Find where the given text appears and provide that cell's center as (X, Y) coordinate. 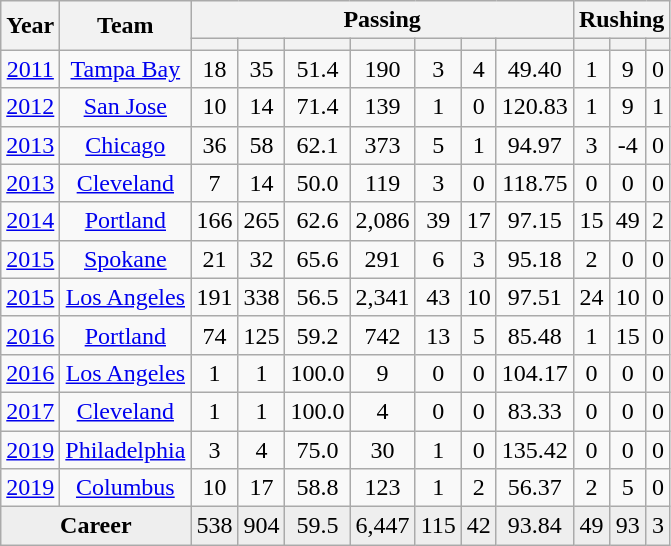
59.5 (318, 526)
104.17 (534, 373)
2,086 (382, 221)
2,341 (382, 297)
93 (628, 526)
18 (214, 69)
65.6 (318, 259)
Career (96, 526)
2011 (30, 69)
97.51 (534, 297)
59.2 (318, 335)
Tampa Bay (126, 69)
36 (214, 145)
135.42 (534, 449)
265 (262, 221)
120.83 (534, 107)
51.4 (318, 69)
Spokane (126, 259)
139 (382, 107)
74 (214, 335)
Year (30, 26)
373 (382, 145)
166 (214, 221)
742 (382, 335)
904 (262, 526)
2012 (30, 107)
93.84 (534, 526)
62.6 (318, 221)
2014 (30, 221)
56.37 (534, 488)
21 (214, 259)
-4 (628, 145)
125 (262, 335)
62.1 (318, 145)
538 (214, 526)
49.40 (534, 69)
190 (382, 69)
Passing (382, 20)
Philadelphia (126, 449)
Columbus (126, 488)
115 (438, 526)
291 (382, 259)
118.75 (534, 183)
Chicago (126, 145)
83.33 (534, 411)
71.4 (318, 107)
30 (382, 449)
32 (262, 259)
119 (382, 183)
191 (214, 297)
7 (214, 183)
97.15 (534, 221)
85.48 (534, 335)
123 (382, 488)
San Jose (126, 107)
35 (262, 69)
39 (438, 221)
58.8 (318, 488)
Rushing (621, 20)
6,447 (382, 526)
95.18 (534, 259)
56.5 (318, 297)
24 (591, 297)
Team (126, 26)
42 (478, 526)
94.97 (534, 145)
2017 (30, 411)
43 (438, 297)
75.0 (318, 449)
13 (438, 335)
58 (262, 145)
6 (438, 259)
50.0 (318, 183)
338 (262, 297)
